Determine the (x, y) coordinate at the center of the cell enclosing the given text.  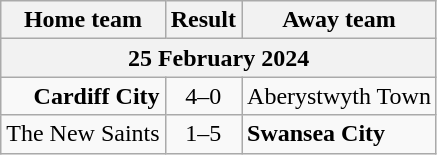
Home team (83, 20)
4–0 (203, 96)
Swansea City (340, 134)
Away team (340, 20)
Aberystwyth Town (340, 96)
Result (203, 20)
Cardiff City (83, 96)
1–5 (203, 134)
25 February 2024 (219, 58)
The New Saints (83, 134)
